Capture the cell that displays the provided text and extract its (X, Y) central coordinate. 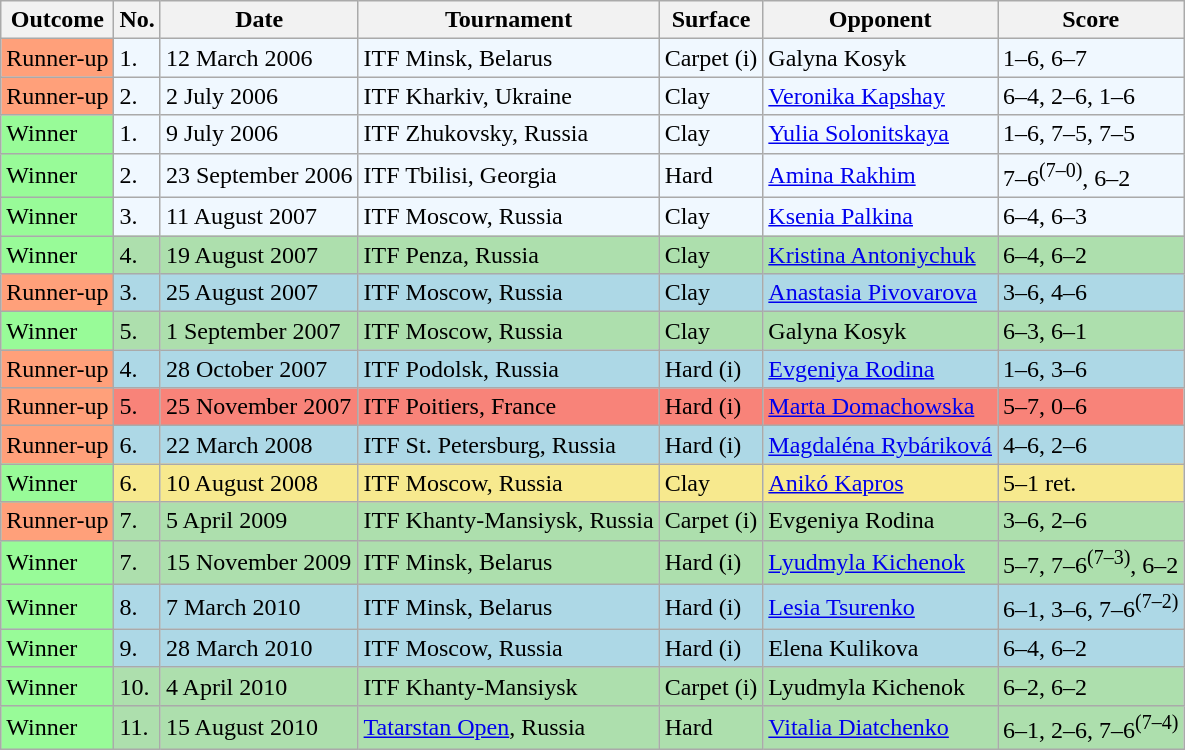
11. (137, 728)
Date (259, 20)
5–7, 7–6(7–3), 6–2 (1091, 562)
Opponent (880, 20)
4–6, 2–6 (1091, 445)
22 March 2008 (259, 445)
6–4, 6–3 (1091, 217)
15 August 2010 (259, 728)
25 August 2007 (259, 293)
12 March 2006 (259, 58)
1–6, 3–6 (1091, 369)
ITF St. Petersburg, Russia (508, 445)
Vitalia Diatchenko (880, 728)
Anikó Kapros (880, 483)
Marta Domachowska (880, 407)
28 October 2007 (259, 369)
19 August 2007 (259, 255)
Tournament (508, 20)
6–3, 6–1 (1091, 331)
Kristina Antoniychuk (880, 255)
3–6, 2–6 (1091, 521)
1 September 2007 (259, 331)
6–4, 2–6, 1–6 (1091, 96)
ITF Khanty-Mansiysk (508, 686)
23 September 2006 (259, 176)
15 November 2009 (259, 562)
8. (137, 608)
28 March 2010 (259, 648)
9. (137, 648)
1–6, 6–7 (1091, 58)
7 March 2010 (259, 608)
ITF Zhukovsky, Russia (508, 134)
7–6(7–0), 6–2 (1091, 176)
ITF Khanty-Mansiysk, Russia (508, 521)
5–7, 0–6 (1091, 407)
2 July 2006 (259, 96)
Outcome (58, 20)
Magdaléna Rybáriková (880, 445)
10 August 2008 (259, 483)
9 July 2006 (259, 134)
11 August 2007 (259, 217)
Surface (711, 20)
Amina Rakhim (880, 176)
ITF Poitiers, France (508, 407)
ITF Kharkiv, Ukraine (508, 96)
3–6, 4–6 (1091, 293)
6–2, 6–2 (1091, 686)
Yulia Solonitskaya (880, 134)
1–6, 7–5, 7–5 (1091, 134)
Lesia Tsurenko (880, 608)
25 November 2007 (259, 407)
5–1 ret. (1091, 483)
ITF Penza, Russia (508, 255)
ITF Tbilisi, Georgia (508, 176)
ITF Podolsk, Russia (508, 369)
Score (1091, 20)
4 April 2010 (259, 686)
No. (137, 20)
Tatarstan Open, Russia (508, 728)
6–1, 2–6, 7–6(7–4) (1091, 728)
6–1, 3–6, 7–6(7–2) (1091, 608)
Anastasia Pivovarova (880, 293)
5 April 2009 (259, 521)
10. (137, 686)
Veronika Kapshay (880, 96)
Elena Kulikova (880, 648)
Ksenia Palkina (880, 217)
